Identify which cell holds the provided text, then report its [X, Y] central coordinate. 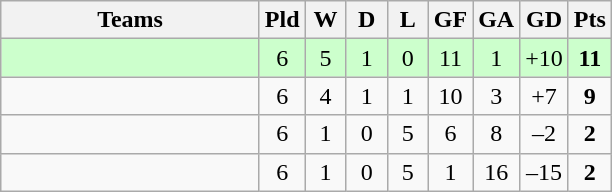
9 [590, 96]
Pld [282, 20]
GD [544, 20]
16 [496, 172]
–15 [544, 172]
D [366, 20]
Teams [130, 20]
+7 [544, 96]
GF [450, 20]
Pts [590, 20]
3 [496, 96]
+10 [544, 58]
L [408, 20]
–2 [544, 134]
10 [450, 96]
GA [496, 20]
W [326, 20]
8 [496, 134]
4 [326, 96]
